Determine the [x, y] coordinate at the center of the cell enclosing the given text.  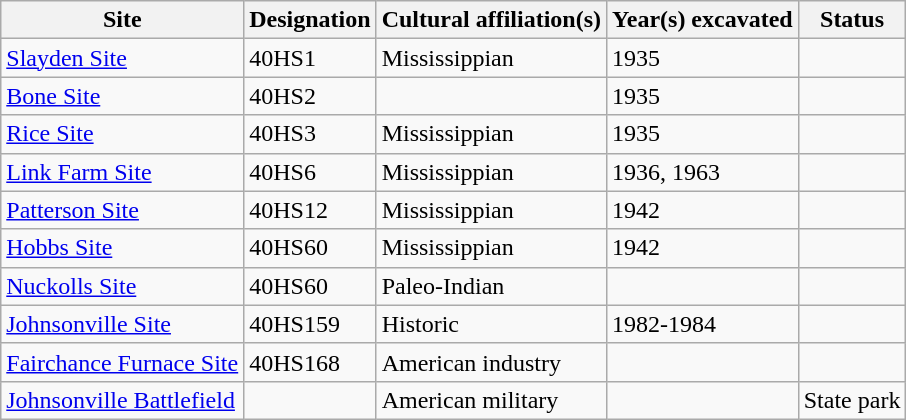
40HS1 [310, 58]
Historic [491, 324]
Year(s) excavated [703, 20]
Designation [310, 20]
Status [852, 20]
Johnsonville Battlefield [122, 400]
American industry [491, 362]
Bone Site [122, 96]
American military [491, 400]
1982-1984 [703, 324]
Site [122, 20]
State park [852, 400]
40HS2 [310, 96]
Johnsonville Site [122, 324]
Fairchance Furnace Site [122, 362]
Nuckolls Site [122, 286]
Hobbs Site [122, 248]
1936, 1963 [703, 172]
Slayden Site [122, 58]
40HS6 [310, 172]
Rice Site [122, 134]
40HS168 [310, 362]
40HS12 [310, 210]
Cultural affiliation(s) [491, 20]
40HS159 [310, 324]
Patterson Site [122, 210]
Paleo-Indian [491, 286]
40HS3 [310, 134]
Link Farm Site [122, 172]
